Locate the cell with the specified text and output its [x, y] center coordinate. 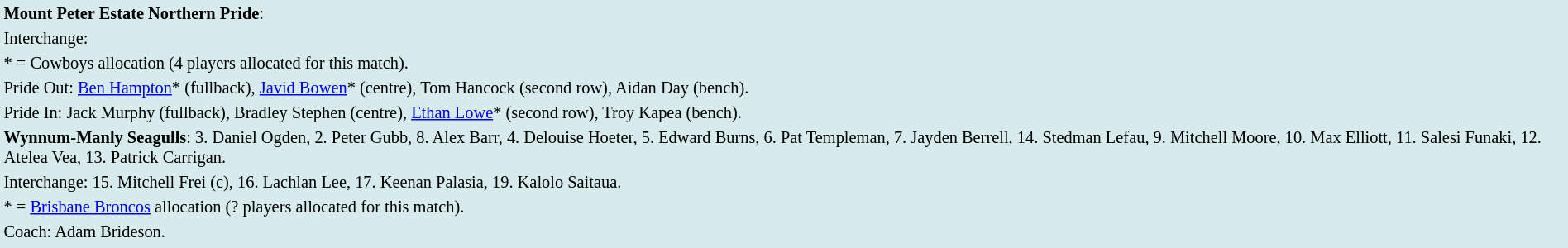
Pride In: Jack Murphy (fullback), Bradley Stephen (centre), Ethan Lowe* (second row), Troy Kapea (bench). [784, 112]
Pride Out: Ben Hampton* (fullback), Javid Bowen* (centre), Tom Hancock (second row), Aidan Day (bench). [784, 88]
Interchange: 15. Mitchell Frei (c), 16. Lachlan Lee, 17. Keenan Palasia, 19. Kalolo Saitaua. [784, 182]
Mount Peter Estate Northern Pride: [784, 13]
Coach: Adam Brideson. [784, 231]
* = Brisbane Broncos allocation (? players allocated for this match). [784, 207]
* = Cowboys allocation (4 players allocated for this match). [784, 63]
Interchange: [784, 38]
